Find where the given text appears and provide that cell's center as [X, Y] coordinate. 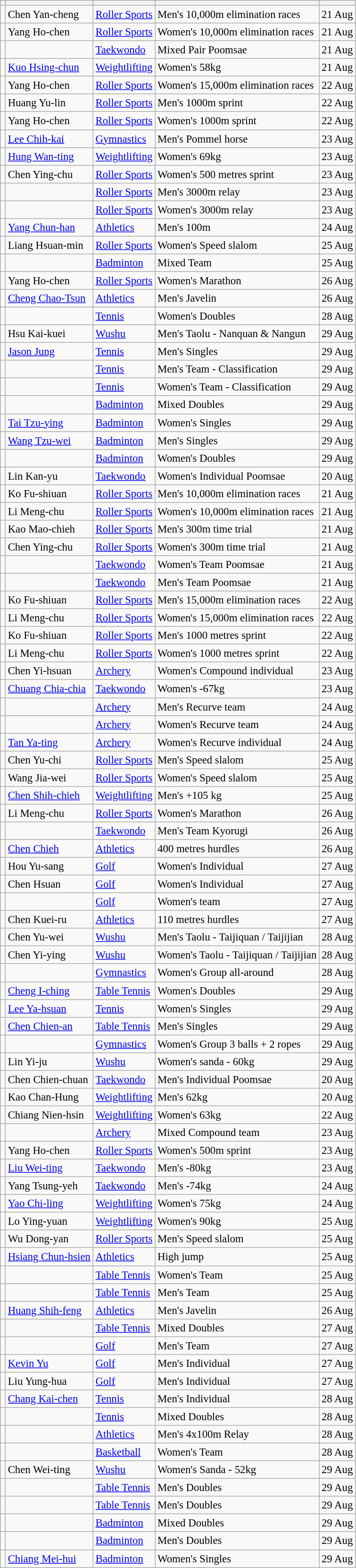
Women's 3000m relay [237, 210]
Men's Team Kyorugi [237, 831]
Men's 1000 metres sprint [237, 636]
Chen Chieh [49, 848]
Chen Kuei-ru [49, 920]
Chang Kai-chen [49, 1399]
Chen Yi-hsuan [49, 671]
Wu Dong-yan [49, 1239]
Women's -67kg [237, 689]
Huang Yu-lin [49, 103]
Chiang Mei-hui [49, 1559]
Lin Yi-ju [49, 1062]
Chen Wei-ting [49, 1470]
Lo Ying-yuan [49, 1221]
Yang Tsung-yeh [49, 1186]
Men's 15,000m elimination races [237, 600]
Kuo Hsing-chun [49, 68]
Kevin Yu [49, 1364]
Women's 500m sprint [237, 1151]
Huang Shih-feng [49, 1310]
Tai Tzu-ying [49, 423]
Women's Recurve individual [237, 742]
Chiang Nien-hsin [49, 1115]
Men's Taolu - Nanquan & Nangun [237, 334]
Lin Kan-yu [49, 476]
Cheng I-ching [49, 991]
Women's 1000m sprint [237, 121]
Liu Yung-hua [49, 1381]
Women's 75kg [237, 1204]
Men's Taolu - Taijiquan / Taijijian [237, 937]
Chen Shih-chieh [49, 796]
Chen Chien-an [49, 1026]
Men's 100m [237, 228]
Women's 500 metres sprint [237, 174]
Men's 62kg [237, 1097]
Yang Chun-han [49, 228]
Kao Chan-Hung [49, 1097]
Women's Recurve team [237, 724]
Liu Wei-ting [49, 1168]
Chuang Chia-chia [49, 689]
Men's -80kg [237, 1168]
Women's Sanda - 52kg [237, 1470]
Chen Yi-ying [49, 955]
Men's Team Poomsae [237, 583]
Women's Compound individual [237, 671]
Kao Mao-chieh [49, 529]
Wang Tzu-wei [49, 441]
Hsiang Chun-hsien [49, 1257]
Women's 1000 metres sprint [237, 653]
Chen Hsuan [49, 884]
Lee Chih-kai [49, 139]
Hsu Kai-kuei [49, 334]
Men's Individual Poomsae [237, 1079]
Women's 90kg [237, 1221]
Women's team [237, 902]
400 metres hurdles [237, 848]
Men's 3000m relay [237, 192]
Men's 4x100m Relay [237, 1434]
Women's Team - Classification [237, 387]
Hou Yu-sang [49, 866]
Jason Jung [49, 352]
Yao Chi-ling [49, 1204]
Women's Team Poomsae [237, 565]
Men's +105 kg [237, 796]
Liang Hsuan-min [49, 245]
Men's Recurve team [237, 707]
Chen Yu-chi [49, 760]
Mixed Compound team [237, 1133]
Men's 1000m sprint [237, 103]
Women's Taolu - Taijiquan / Taijijian [237, 955]
Chen Chien-chuan [49, 1079]
Women's Group 3 balls + 2 ropes [237, 1044]
Tan Ya-ting [49, 742]
Cheng Chao-Tsun [49, 298]
Women's Group all-around [237, 973]
High jump [237, 1257]
Lee Ya-hsuan [49, 1009]
Men's Pommel horse [237, 139]
Wang Jia-wei [49, 778]
Men's -74kg [237, 1186]
Women's 58kg [237, 68]
Women's sanda - 60kg [237, 1062]
Men's 300m time trial [237, 529]
Women's Individual Poomsae [237, 476]
Hung Wan-ting [49, 156]
Women's 69kg [237, 156]
Women's 300m time trial [237, 547]
Mixed Pair Poomsae [237, 50]
Women's 63kg [237, 1115]
Chen Yan-cheng [49, 15]
Chen Yu-wei [49, 937]
Mixed Team [237, 263]
Men's Team - Classification [237, 369]
110 metres hurdles [237, 920]
Basketball [124, 1452]
